Detect which cell encompasses the target text, then output its [X, Y] center coordinate. 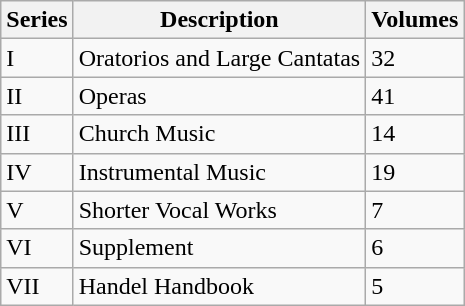
III [37, 134]
VI [37, 248]
Series [37, 20]
7 [415, 210]
Church Music [220, 134]
41 [415, 96]
14 [415, 134]
Volumes [415, 20]
5 [415, 286]
Supplement [220, 248]
II [37, 96]
I [37, 58]
Description [220, 20]
V [37, 210]
Operas [220, 96]
IV [37, 172]
Instrumental Music [220, 172]
Oratorios and Large Cantatas [220, 58]
VII [37, 286]
32 [415, 58]
19 [415, 172]
Handel Handbook [220, 286]
6 [415, 248]
Shorter Vocal Works [220, 210]
